Extract the [x, y] coordinate from the center of the cell holding the provided text.  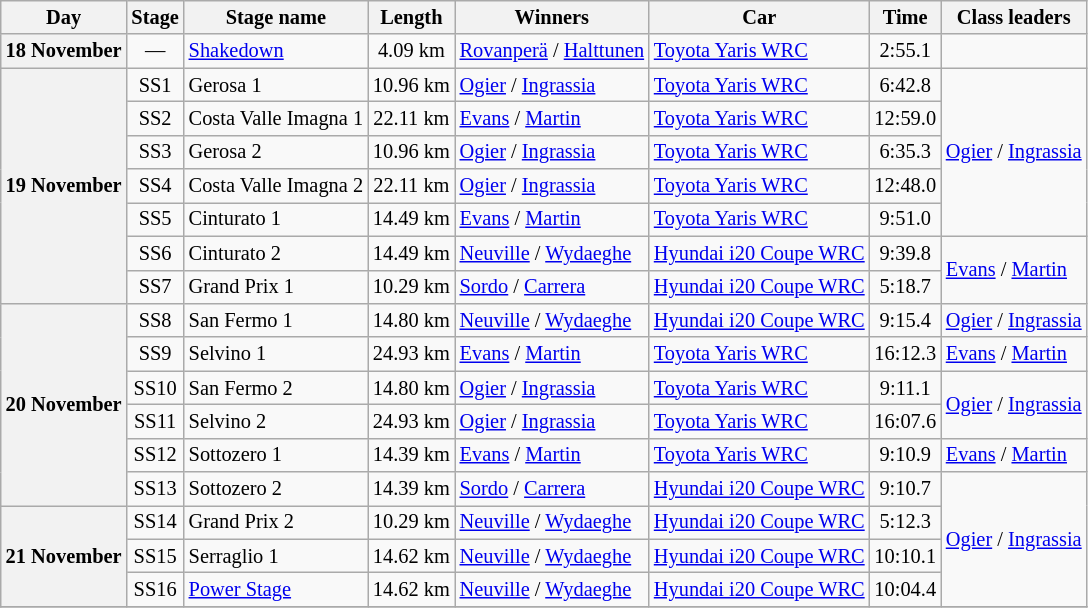
9:51.0 [906, 219]
12:59.0 [906, 118]
SS1 [154, 85]
Cinturato 2 [276, 253]
Grand Prix 1 [276, 287]
Gerosa 2 [276, 152]
Stage [154, 17]
9:15.4 [906, 320]
9:10.7 [906, 489]
SS3 [154, 152]
Gerosa 1 [276, 85]
Cinturato 1 [276, 219]
Selvino 2 [276, 421]
Sottozero 2 [276, 489]
Costa Valle Imagna 1 [276, 118]
10:10.1 [906, 556]
SS12 [154, 455]
Car [760, 17]
Serraglio 1 [276, 556]
Length [412, 17]
6:42.8 [906, 85]
Winners [552, 17]
Costa Valle Imagna 2 [276, 186]
Class leaders [1014, 17]
6:35.3 [906, 152]
9:10.9 [906, 455]
San Fermo 1 [276, 320]
SS7 [154, 287]
Time [906, 17]
SS10 [154, 388]
— [154, 51]
10:04.4 [906, 589]
5:18.7 [906, 287]
Shakedown [276, 51]
SS2 [154, 118]
18 November [64, 51]
SS4 [154, 186]
Sottozero 1 [276, 455]
Rovanperä / Halttunen [552, 51]
20 November [64, 404]
SS15 [154, 556]
19 November [64, 186]
SS5 [154, 219]
21 November [64, 556]
9:39.8 [906, 253]
Day [64, 17]
Grand Prix 2 [276, 522]
SS16 [154, 589]
Stage name [276, 17]
SS13 [154, 489]
12:48.0 [906, 186]
SS6 [154, 253]
16:12.3 [906, 354]
Power Stage [276, 589]
9:11.1 [906, 388]
Selvino 1 [276, 354]
4.09 km [412, 51]
5:12.3 [906, 522]
SS14 [154, 522]
16:07.6 [906, 421]
SS8 [154, 320]
SS11 [154, 421]
San Fermo 2 [276, 388]
2:55.1 [906, 51]
SS9 [154, 354]
